Return [X, Y] of the center of cell containing provided text 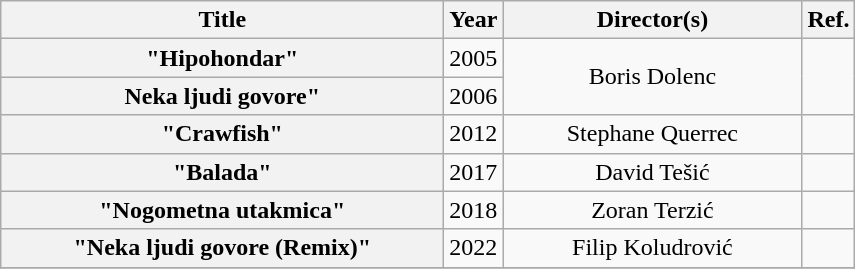
2005 [474, 58]
Boris Dolenc [652, 77]
"Neka ljudi govore (Remix)" [222, 248]
2006 [474, 96]
Title [222, 20]
"Crawfish" [222, 134]
2017 [474, 172]
2022 [474, 248]
Year [474, 20]
Zoran Terzić [652, 210]
Ref. [828, 20]
Director(s) [652, 20]
"Nogometna utakmica" [222, 210]
David Tešić [652, 172]
Neka ljudi govore" [222, 96]
Stephane Querrec [652, 134]
"Hipohondar" [222, 58]
2018 [474, 210]
"Balada" [222, 172]
2012 [474, 134]
Filip Koludrović [652, 248]
